Return [x, y] of the center of cell containing provided text 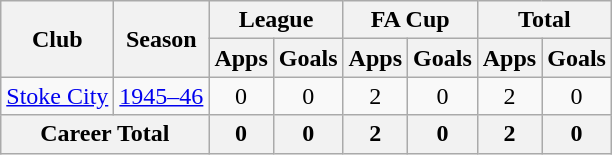
FA Cup [410, 20]
Total [544, 20]
League [276, 20]
1945–46 [162, 96]
Career Total [105, 134]
Stoke City [58, 96]
Club [58, 39]
Season [162, 39]
